For the text-containing cell, return its midpoint in [x, y] coordinate format. 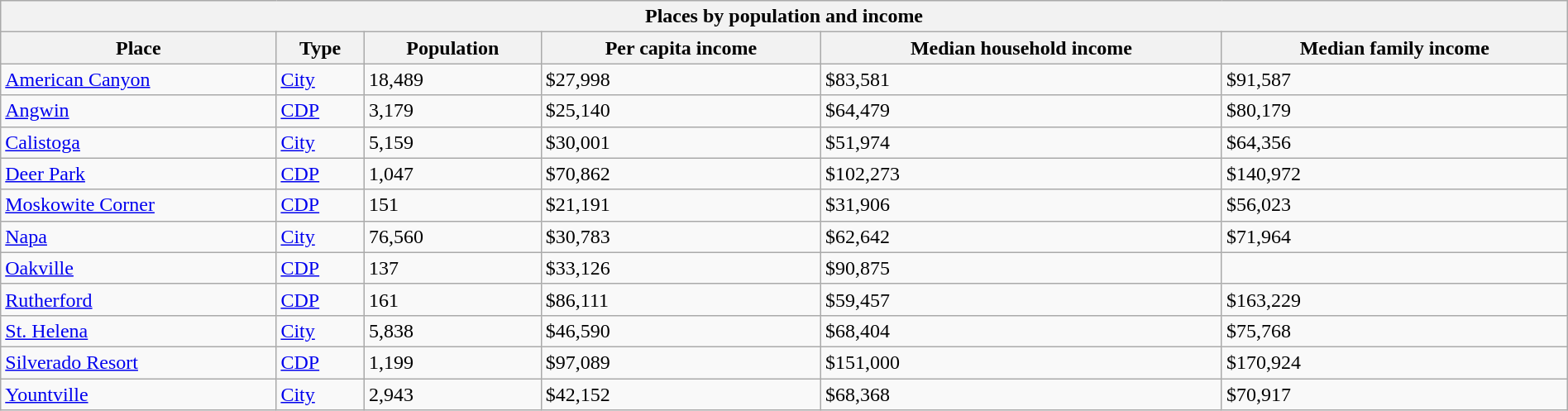
$68,368 [1021, 394]
Calistoga [139, 142]
$64,356 [1394, 142]
Place [139, 48]
$30,001 [681, 142]
$151,000 [1021, 362]
18,489 [452, 79]
$31,906 [1021, 205]
$51,974 [1021, 142]
76,560 [452, 237]
$70,862 [681, 174]
2,943 [452, 394]
$75,768 [1394, 331]
Silverado Resort [139, 362]
$80,179 [1394, 111]
$70,917 [1394, 394]
$90,875 [1021, 268]
1,199 [452, 362]
Angwin [139, 111]
Places by population and income [784, 17]
Median family income [1394, 48]
$56,023 [1394, 205]
$46,590 [681, 331]
Rutherford [139, 299]
$30,783 [681, 237]
American Canyon [139, 79]
$86,111 [681, 299]
3,179 [452, 111]
St. Helena [139, 331]
151 [452, 205]
$97,089 [681, 362]
Moskowite Corner [139, 205]
137 [452, 268]
Population [452, 48]
Type [320, 48]
$68,404 [1021, 331]
$21,191 [681, 205]
161 [452, 299]
$91,587 [1394, 79]
5,159 [452, 142]
$170,924 [1394, 362]
$102,273 [1021, 174]
$59,457 [1021, 299]
$42,152 [681, 394]
Yountville [139, 394]
$163,229 [1394, 299]
$62,642 [1021, 237]
$27,998 [681, 79]
5,838 [452, 331]
Deer Park [139, 174]
$71,964 [1394, 237]
$83,581 [1021, 79]
1,047 [452, 174]
Oakville [139, 268]
$25,140 [681, 111]
Median household income [1021, 48]
$140,972 [1394, 174]
Per capita income [681, 48]
$64,479 [1021, 111]
Napa [139, 237]
$33,126 [681, 268]
